Extract the (X, Y) coordinate from the center of the cell holding the provided text.  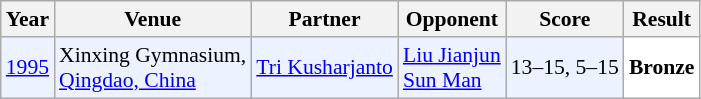
Result (662, 19)
Venue (152, 19)
Partner (324, 19)
1995 (28, 68)
Xinxing Gymnasium, Qingdao, China (152, 68)
13–15, 5–15 (565, 68)
Tri Kusharjanto (324, 68)
Year (28, 19)
Bronze (662, 68)
Liu Jianjun Sun Man (452, 68)
Opponent (452, 19)
Score (565, 19)
